Return the (x, y) coordinate for the center point of the cell that contains the specified text.  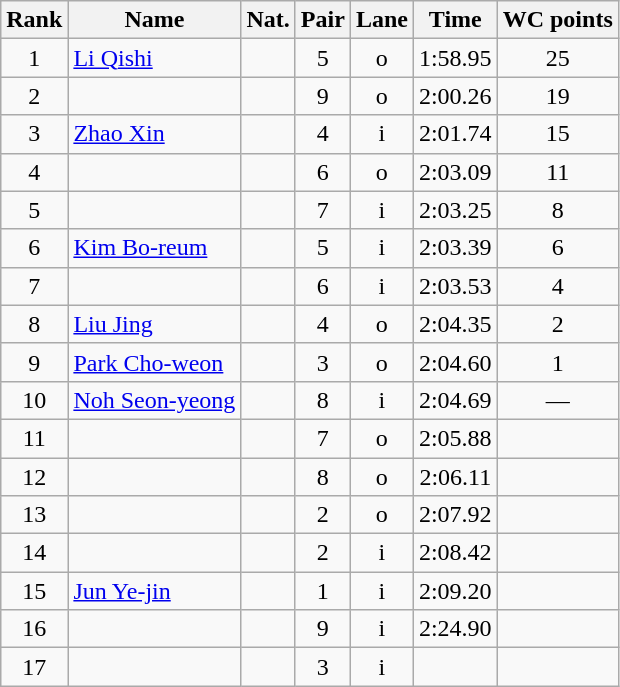
2:04.60 (455, 362)
Name (154, 20)
2:03.09 (455, 172)
Zhao Xin (154, 134)
Kim Bo-reum (154, 248)
Li Qishi (154, 58)
Liu Jing (154, 324)
Rank (34, 20)
— (558, 400)
Nat. (268, 20)
Pair (322, 20)
25 (558, 58)
2:06.11 (455, 477)
1:58.95 (455, 58)
2:24.90 (455, 629)
2:04.35 (455, 324)
2:01.74 (455, 134)
2:03.25 (455, 210)
17 (34, 667)
Lane (382, 20)
WC points (558, 20)
2:07.92 (455, 515)
2:05.88 (455, 438)
16 (34, 629)
2:04.69 (455, 400)
2:03.39 (455, 248)
Time (455, 20)
14 (34, 553)
Jun Ye-jin (154, 591)
Park Cho-weon (154, 362)
Noh Seon-yeong (154, 400)
13 (34, 515)
10 (34, 400)
12 (34, 477)
2:09.20 (455, 591)
2:08.42 (455, 553)
2:03.53 (455, 286)
19 (558, 96)
2:00.26 (455, 96)
